Provide the [x, y] coordinate of the cell's center where the given text is located.  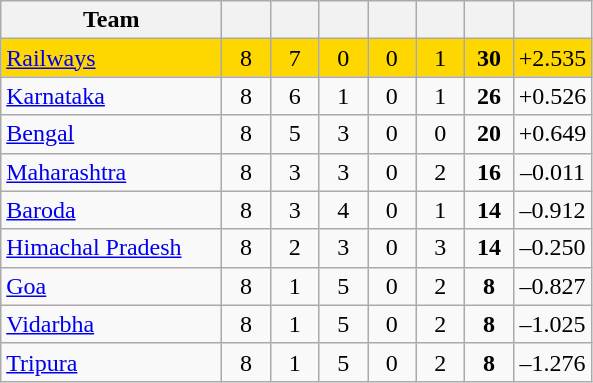
Vidarbha [112, 324]
7 [294, 58]
Bengal [112, 134]
Karnataka [112, 96]
Team [112, 20]
20 [490, 134]
–0.250 [552, 248]
–1.025 [552, 324]
4 [344, 210]
30 [490, 58]
Baroda [112, 210]
26 [490, 96]
Railways [112, 58]
+0.649 [552, 134]
–0.011 [552, 172]
+2.535 [552, 58]
Maharashtra [112, 172]
Goa [112, 286]
+0.526 [552, 96]
Himachal Pradesh [112, 248]
Tripura [112, 362]
6 [294, 96]
–0.827 [552, 286]
–0.912 [552, 210]
16 [490, 172]
–1.276 [552, 362]
